Provide the [x, y] coordinate of the cell's center where the given text is located.  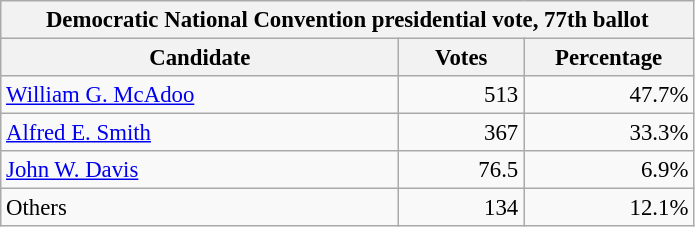
William G. McAdoo [200, 95]
12.1% [609, 208]
Alfred E. Smith [200, 133]
76.5 [462, 170]
Candidate [200, 58]
Others [200, 208]
6.9% [609, 170]
John W. Davis [200, 170]
367 [462, 133]
Percentage [609, 58]
47.7% [609, 95]
Votes [462, 58]
33.3% [609, 133]
134 [462, 208]
513 [462, 95]
Democratic National Convention presidential vote, 77th ballot [348, 20]
